Identify which cell holds the provided text, then report its (x, y) central coordinate. 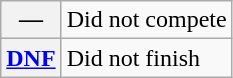
DNF (31, 58)
Did not compete (146, 20)
— (31, 20)
Did not finish (146, 58)
